Identify which cell holds the provided text, then report its (x, y) central coordinate. 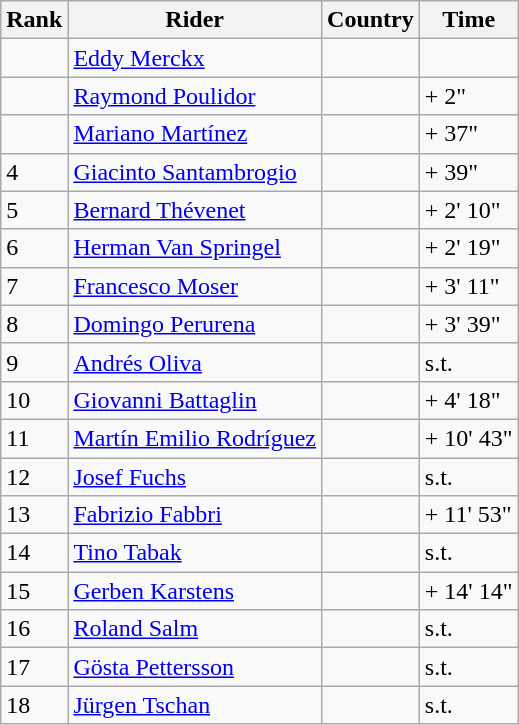
+ 10' 43" (468, 438)
Eddy Merckx (195, 58)
12 (34, 477)
Fabrizio Fabbri (195, 515)
14 (34, 553)
+ 4' 18" (468, 400)
Country (371, 20)
+ 2' 10" (468, 210)
Domingo Perurena (195, 324)
+ 39" (468, 172)
13 (34, 515)
Andrés Oliva (195, 362)
16 (34, 629)
7 (34, 286)
4 (34, 172)
15 (34, 591)
11 (34, 438)
+ 11' 53" (468, 515)
+ 3' 39" (468, 324)
Gösta Pettersson (195, 667)
Raymond Poulidor (195, 96)
Gerben Karstens (195, 591)
Giovanni Battaglin (195, 400)
Roland Salm (195, 629)
+ 37" (468, 134)
+ 14' 14" (468, 591)
Rider (195, 20)
+ 2' 19" (468, 248)
+ 2" (468, 96)
17 (34, 667)
8 (34, 324)
+ 3' 11" (468, 286)
Herman Van Springel (195, 248)
6 (34, 248)
Rank (34, 20)
9 (34, 362)
Martín Emilio Rodríguez (195, 438)
18 (34, 705)
Josef Fuchs (195, 477)
Time (468, 20)
Tino Tabak (195, 553)
Bernard Thévenet (195, 210)
10 (34, 400)
Giacinto Santambrogio (195, 172)
Mariano Martínez (195, 134)
Francesco Moser (195, 286)
Jürgen Tschan (195, 705)
5 (34, 210)
